Search for the cell housing the specified text and yield its [X, Y] center coordinate. 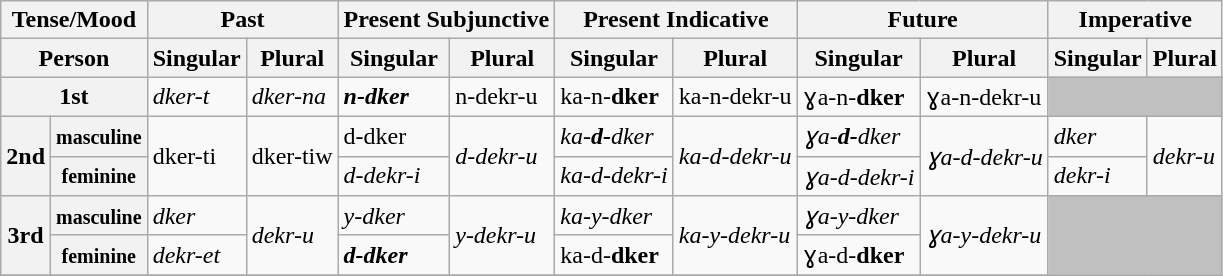
ka-y-dker [614, 216]
Person [74, 58]
dker-na [292, 97]
Present Indicative [676, 20]
Tense/Mood [74, 20]
ɣa-y-dker [858, 216]
y-dekr-u [502, 236]
d-dekr-i [394, 176]
2nd [26, 156]
ka-d-dekr-u [735, 156]
ɣa-n-dker [858, 97]
ka-n-dker [614, 97]
y-dker [394, 216]
ka-n-dekr-u [735, 97]
Imperative [1135, 20]
ɣa-y-dekr-u [984, 236]
n-dker [394, 97]
ɣa-n-dekr-u [984, 97]
dker-tiw [292, 156]
Future [922, 20]
dker-ti [196, 156]
dekr-i [1098, 176]
3rd [26, 236]
dekr-et [196, 255]
dker-t [196, 97]
ɣa-d-dekr-i [858, 176]
Past [242, 20]
ka-d-dekr-i [614, 176]
1st [74, 97]
n-dekr-u [502, 97]
Present Subjunctive [446, 20]
ɣa-d-dekr-u [984, 156]
d-dekr-u [502, 156]
ka-y-dekr-u [735, 236]
